Identify which cell holds the provided text, then report its (X, Y) central coordinate. 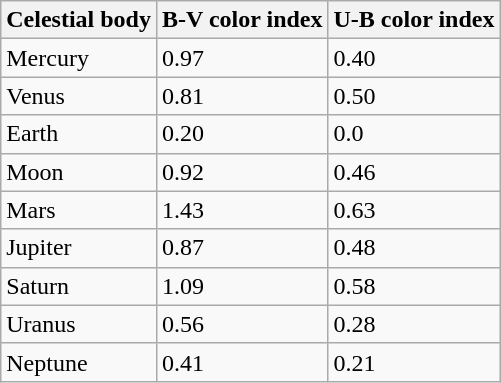
Jupiter (79, 248)
1.09 (242, 286)
0.0 (414, 134)
U-B color index (414, 20)
0.48 (414, 248)
0.40 (414, 58)
0.20 (242, 134)
0.50 (414, 96)
0.56 (242, 324)
Mercury (79, 58)
1.43 (242, 210)
0.28 (414, 324)
0.63 (414, 210)
Saturn (79, 286)
Mars (79, 210)
0.21 (414, 362)
0.41 (242, 362)
Celestial body (79, 20)
Venus (79, 96)
0.97 (242, 58)
0.81 (242, 96)
B-V color index (242, 20)
Earth (79, 134)
Uranus (79, 324)
Moon (79, 172)
0.46 (414, 172)
Neptune (79, 362)
0.58 (414, 286)
0.87 (242, 248)
0.92 (242, 172)
